Return the (x, y) coordinate for the center point of the cell that contains the specified text.  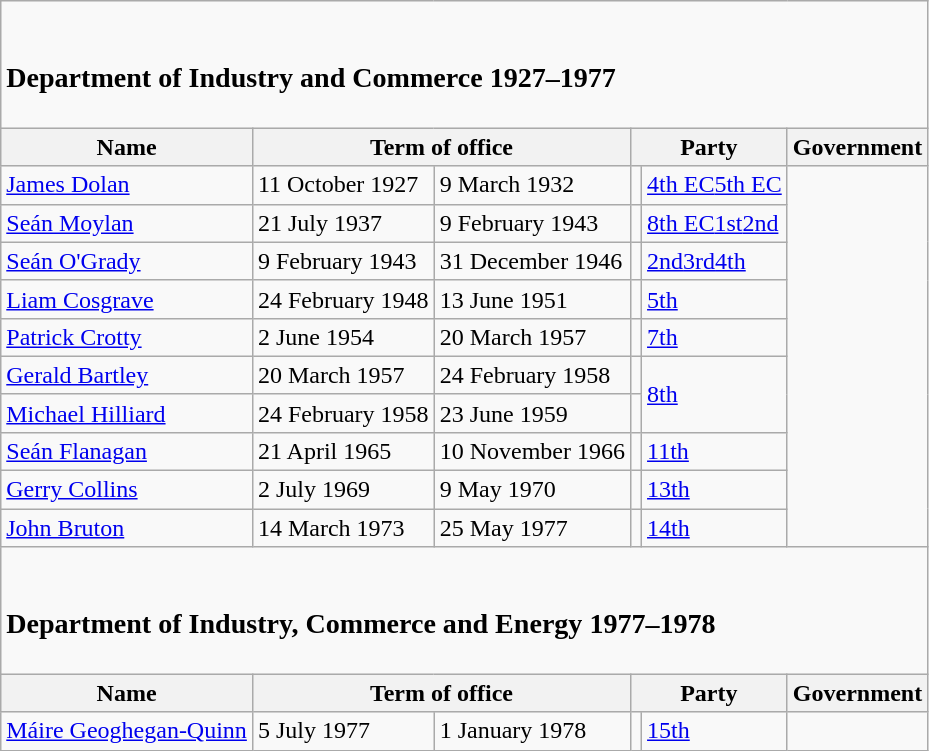
Máire Geoghegan-Quinn (127, 731)
14th (715, 528)
Department of Industry and Commerce 1927–1977 (464, 64)
7th (715, 337)
Seán Flanagan (127, 451)
11 October 1927 (343, 185)
13th (715, 490)
Department of Industry, Commerce and Energy 1977–1978 (464, 610)
4th EC5th EC (715, 185)
Liam Cosgrave (127, 299)
Patrick Crotty (127, 337)
1 January 1978 (532, 731)
23 June 1959 (532, 413)
Seán Moylan (127, 223)
10 November 1966 (532, 451)
8th (715, 394)
21 April 1965 (343, 451)
Michael Hilliard (127, 413)
21 July 1937 (343, 223)
25 May 1977 (532, 528)
2 July 1969 (343, 490)
5th (715, 299)
24 February 1948 (343, 299)
8th EC1st2nd (715, 223)
14 March 1973 (343, 528)
9 March 1932 (532, 185)
Gerald Bartley (127, 375)
11th (715, 451)
9 May 1970 (532, 490)
2nd3rd4th (715, 261)
2 June 1954 (343, 337)
15th (715, 731)
5 July 1977 (343, 731)
31 December 1946 (532, 261)
Seán O'Grady (127, 261)
John Bruton (127, 528)
Gerry Collins (127, 490)
James Dolan (127, 185)
13 June 1951 (532, 299)
